Provide the [x, y] coordinate of the cell's center where the given text is located.  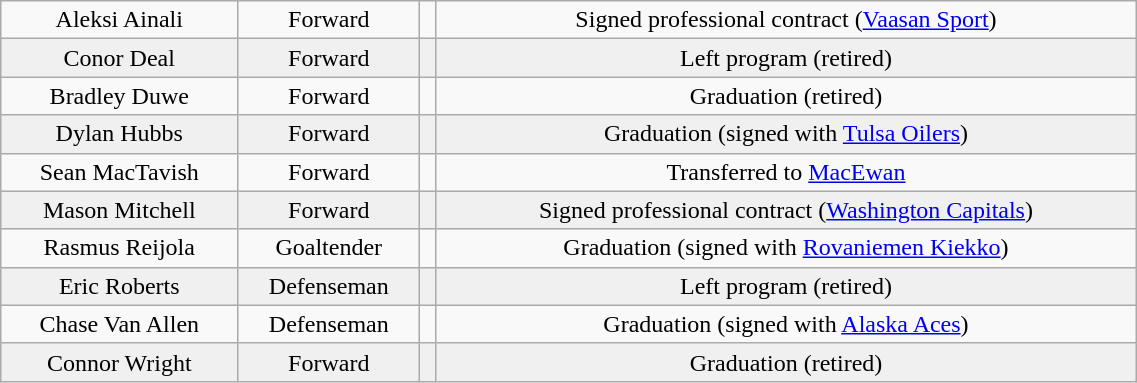
Rasmus Reijola [120, 248]
Mason Mitchell [120, 210]
Chase Van Allen [120, 324]
Connor Wright [120, 362]
Graduation (signed with Tulsa Oilers) [786, 134]
Goaltender [329, 248]
Signed professional contract (Washington Capitals) [786, 210]
Conor Deal [120, 58]
Transferred to MacEwan [786, 172]
Graduation (signed with Alaska Aces) [786, 324]
Dylan Hubbs [120, 134]
Graduation (signed with Rovaniemen Kiekko) [786, 248]
Bradley Duwe [120, 96]
Aleksi Ainali [120, 20]
Eric Roberts [120, 286]
Sean MacTavish [120, 172]
Signed professional contract (Vaasan Sport) [786, 20]
